Locate the cell with the specified text and output its (X, Y) center coordinate. 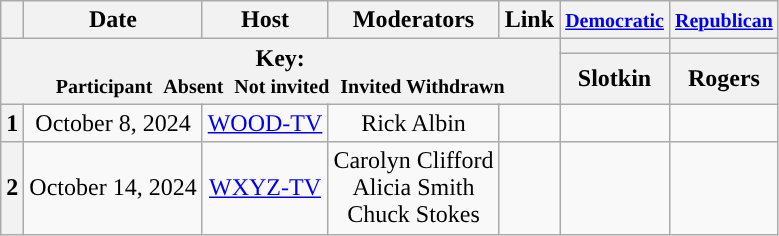
Link (529, 20)
Date (113, 20)
Host (265, 20)
October 14, 2024 (113, 188)
Moderators (414, 20)
Carolyn CliffordAlicia Smith Chuck Stokes (414, 188)
Republican (724, 20)
October 8, 2024 (113, 123)
Rogers (724, 78)
Slotkin (615, 78)
1 (12, 123)
Key: Participant Absent Not invited Invited Withdrawn (280, 72)
2 (12, 188)
Democratic (615, 20)
WXYZ-TV (265, 188)
Rick Albin (414, 123)
WOOD-TV (265, 123)
